Return the (x, y) coordinate for the center point of the cell that contains the specified text.  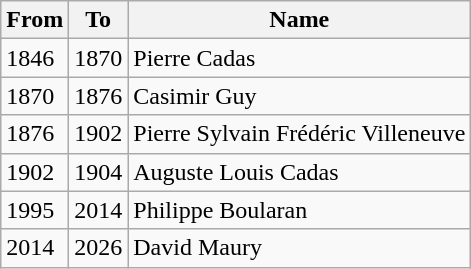
To (98, 20)
1995 (35, 210)
1904 (98, 172)
1846 (35, 58)
Casimir Guy (300, 96)
Name (300, 20)
2026 (98, 248)
Philippe Boularan (300, 210)
David Maury (300, 248)
Auguste Louis Cadas (300, 172)
From (35, 20)
Pierre Cadas (300, 58)
Pierre Sylvain Frédéric Villeneuve (300, 134)
